Capture the cell that displays the provided text and extract its (X, Y) central coordinate. 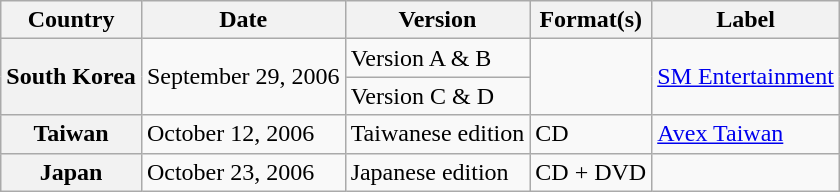
Version C & D (438, 96)
Avex Taiwan (746, 134)
South Korea (72, 77)
Label (746, 20)
CD + DVD (591, 172)
Version A & B (438, 58)
Country (72, 20)
CD (591, 134)
Format(s) (591, 20)
Japanese edition (438, 172)
SM Entertainment (746, 77)
October 23, 2006 (243, 172)
Taiwan (72, 134)
Version (438, 20)
September 29, 2006 (243, 77)
Date (243, 20)
Taiwanese edition (438, 134)
Japan (72, 172)
October 12, 2006 (243, 134)
